Identify which cell holds the provided text, then report its (X, Y) central coordinate. 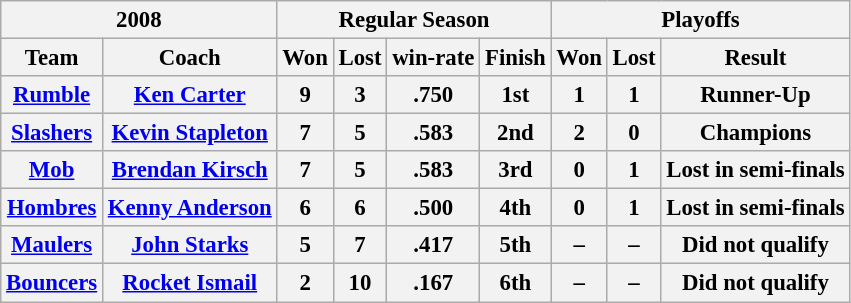
Team (52, 58)
5th (516, 245)
Coach (190, 58)
Playoffs (700, 20)
Brendan Kirsch (190, 170)
2nd (516, 133)
Ken Carter (190, 95)
3rd (516, 170)
.750 (434, 95)
Rocket Ismail (190, 283)
Hombres (52, 208)
Bouncers (52, 283)
9 (305, 95)
Kenny Anderson (190, 208)
win-rate (434, 58)
Champions (756, 133)
Mob (52, 170)
6th (516, 283)
1st (516, 95)
3 (360, 95)
.417 (434, 245)
Result (756, 58)
John Starks (190, 245)
.167 (434, 283)
Runner-Up (756, 95)
4th (516, 208)
Finish (516, 58)
.500 (434, 208)
Slashers (52, 133)
2008 (139, 20)
10 (360, 283)
Regular Season (414, 20)
Maulers (52, 245)
Rumble (52, 95)
Kevin Stapleton (190, 133)
